Return the [x, y] coordinate for the center point of the cell that contains the specified text.  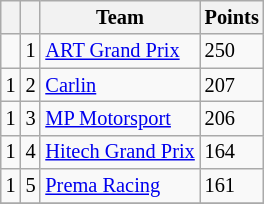
5 [31, 186]
ART Grand Prix [120, 51]
250 [232, 51]
4 [31, 152]
Prema Racing [120, 186]
MP Motorsport [120, 118]
Carlin [120, 85]
3 [31, 118]
Points [232, 17]
Hitech Grand Prix [120, 152]
2 [31, 85]
207 [232, 85]
206 [232, 118]
Team [120, 17]
161 [232, 186]
164 [232, 152]
